Find where the given text appears and provide that cell's center as (x, y) coordinate. 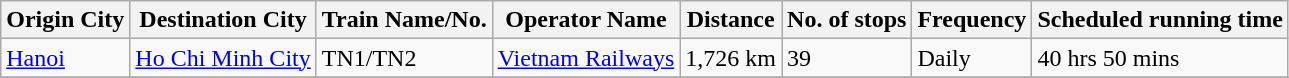
Train Name/No. (404, 20)
Vietnam Railways (586, 58)
39 (847, 58)
Scheduled running time (1160, 20)
Distance (731, 20)
Operator Name (586, 20)
Ho Chi Minh City (223, 58)
1,726 km (731, 58)
TN1/TN2 (404, 58)
No. of stops (847, 20)
Hanoi (66, 58)
Daily (972, 58)
Origin City (66, 20)
Frequency (972, 20)
40 hrs 50 mins (1160, 58)
Destination City (223, 20)
